Identify which cell holds the provided text, then report its [X, Y] central coordinate. 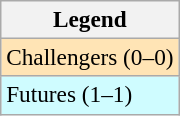
Futures (1–1) [90, 95]
Legend [90, 19]
Challengers (0–0) [90, 57]
